Return the [X, Y] coordinate for the center point of the cell that contains the specified text.  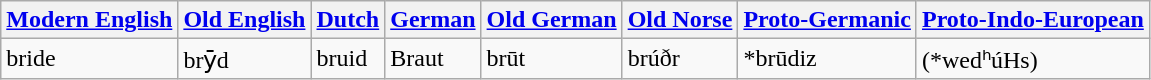
Braut [433, 59]
Modern English [90, 20]
Proto-Germanic [828, 20]
*brūdiz [828, 59]
bride [90, 59]
German [433, 20]
Proto-Indo-European [1032, 20]
Old English [244, 20]
brúðr [680, 59]
Old German [552, 20]
Old Norse [680, 20]
brȳd [244, 59]
Dutch [348, 20]
bruid [348, 59]
brūt [552, 59]
(*wedʰúHs) [1032, 59]
